Output the (X, Y) coordinate of the center of the cell containing the given text.  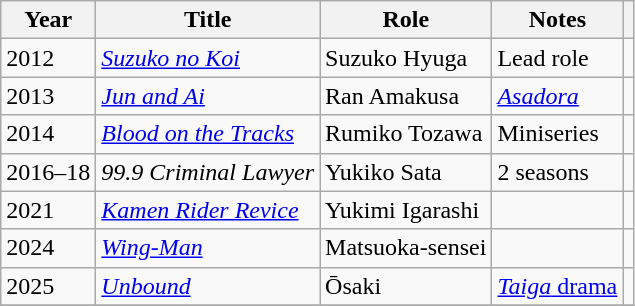
Blood on the Tracks (208, 134)
Yukiko Sata (406, 172)
Asadora (558, 96)
Yukimi Igarashi (406, 210)
2025 (48, 286)
2024 (48, 248)
Rumiko Tozawa (406, 134)
Jun and Ai (208, 96)
Wing-Man (208, 248)
Miniseries (558, 134)
Title (208, 20)
Suzuko Hyuga (406, 58)
Kamen Rider Revice (208, 210)
99.9 Criminal Lawyer (208, 172)
2012 (48, 58)
2021 (48, 210)
2013 (48, 96)
Role (406, 20)
Ran Amakusa (406, 96)
Notes (558, 20)
Year (48, 20)
Lead role (558, 58)
Matsuoka-sensei (406, 248)
Suzuko no Koi (208, 58)
2 seasons (558, 172)
Unbound (208, 286)
Taiga drama (558, 286)
2016–18 (48, 172)
Ōsaki (406, 286)
2014 (48, 134)
